Output the (x, y) coordinate of the center of the cell containing the given text.  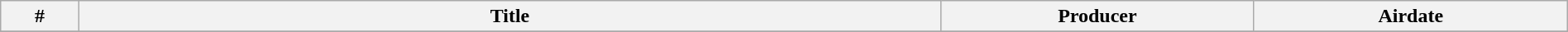
Producer (1097, 16)
Title (509, 16)
Airdate (1411, 16)
# (40, 16)
